For the text-containing cell, return its midpoint in (X, Y) coordinate format. 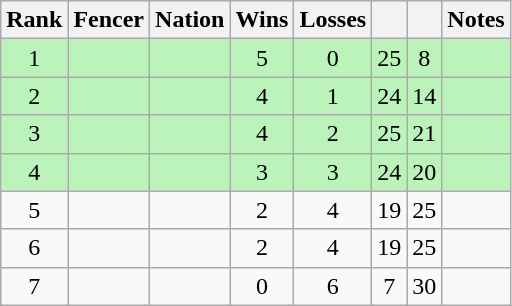
8 (424, 58)
30 (424, 286)
14 (424, 96)
21 (424, 134)
Nation (190, 20)
Fencer (109, 20)
Notes (476, 20)
Wins (262, 20)
Losses (333, 20)
Rank (34, 20)
20 (424, 172)
